Return (X, Y) of the center of cell containing provided text 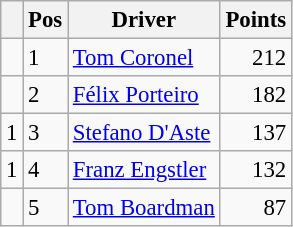
5 (46, 208)
Franz Engstler (144, 170)
137 (256, 133)
Tom Boardman (144, 208)
Driver (144, 20)
87 (256, 208)
4 (46, 170)
3 (46, 133)
Pos (46, 20)
212 (256, 58)
Stefano D'Aste (144, 133)
Félix Porteiro (144, 95)
Points (256, 20)
182 (256, 95)
Tom Coronel (144, 58)
2 (46, 95)
132 (256, 170)
